Return [x, y] of the center of cell containing provided text 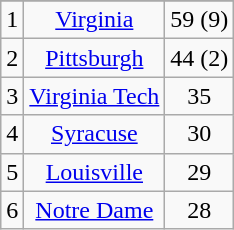
Syracuse [94, 134]
1 [12, 20]
6 [12, 210]
2 [12, 58]
Virginia Tech [94, 96]
35 [200, 96]
4 [12, 134]
Virginia [94, 20]
44 (2) [200, 58]
28 [200, 210]
Pittsburgh [94, 58]
3 [12, 96]
59 (9) [200, 20]
5 [12, 172]
Notre Dame [94, 210]
Louisville [94, 172]
29 [200, 172]
30 [200, 134]
